Find where the given text appears and provide that cell's center as (x, y) coordinate. 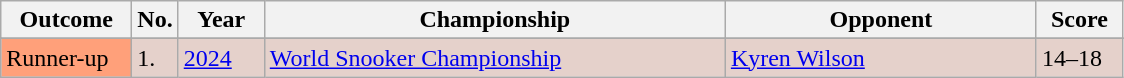
Runner-up (66, 58)
Opponent (880, 20)
1. (155, 58)
14–18 (1079, 58)
Championship (494, 20)
Kyren Wilson (880, 58)
World Snooker Championship (494, 58)
2024 (221, 58)
Score (1079, 20)
Year (221, 20)
No. (155, 20)
Outcome (66, 20)
